Find where the given text appears and provide that cell's center as [X, Y] coordinate. 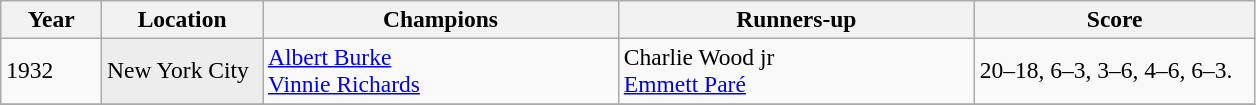
New York City [182, 70]
1932 [52, 70]
20–18, 6–3, 3–6, 4–6, 6–3. [1114, 70]
Champions [440, 19]
Score [1114, 19]
Charlie Wood jr Emmett Paré [796, 70]
Runners-up [796, 19]
Albert Burke Vinnie Richards [440, 70]
Year [52, 19]
Location [182, 19]
